Scan for the cell matching the given text and deliver its [X, Y] coordinate at center. 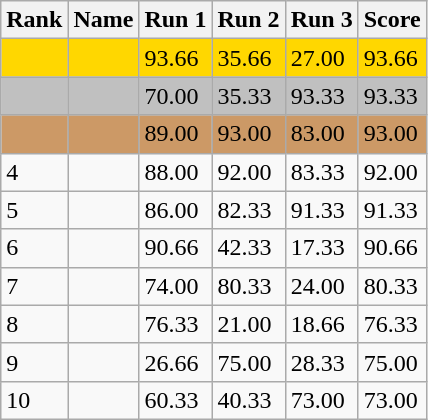
Name [104, 20]
17.33 [322, 248]
9 [34, 362]
21.00 [248, 324]
Run 2 [248, 20]
10 [34, 400]
Score [392, 20]
4 [34, 172]
5 [34, 210]
27.00 [322, 58]
60.33 [176, 400]
89.00 [176, 134]
Run 3 [322, 20]
42.33 [248, 248]
26.66 [176, 362]
18.66 [322, 324]
6 [34, 248]
24.00 [322, 286]
86.00 [176, 210]
82.33 [248, 210]
28.33 [322, 362]
40.33 [248, 400]
7 [34, 286]
35.33 [248, 96]
8 [34, 324]
Rank [34, 20]
88.00 [176, 172]
83.33 [322, 172]
35.66 [248, 58]
Run 1 [176, 20]
70.00 [176, 96]
83.00 [322, 134]
74.00 [176, 286]
